Search for the cell housing the specified text and yield its [X, Y] center coordinate. 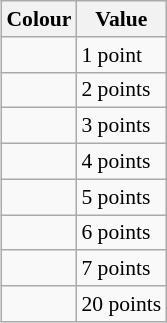
1 point [121, 54]
6 points [121, 232]
Value [121, 19]
3 points [121, 126]
5 points [121, 197]
7 points [121, 268]
4 points [121, 161]
2 points [121, 90]
Colour [38, 19]
20 points [121, 304]
